Extract the (X, Y) coordinate from the center of the cell holding the provided text.  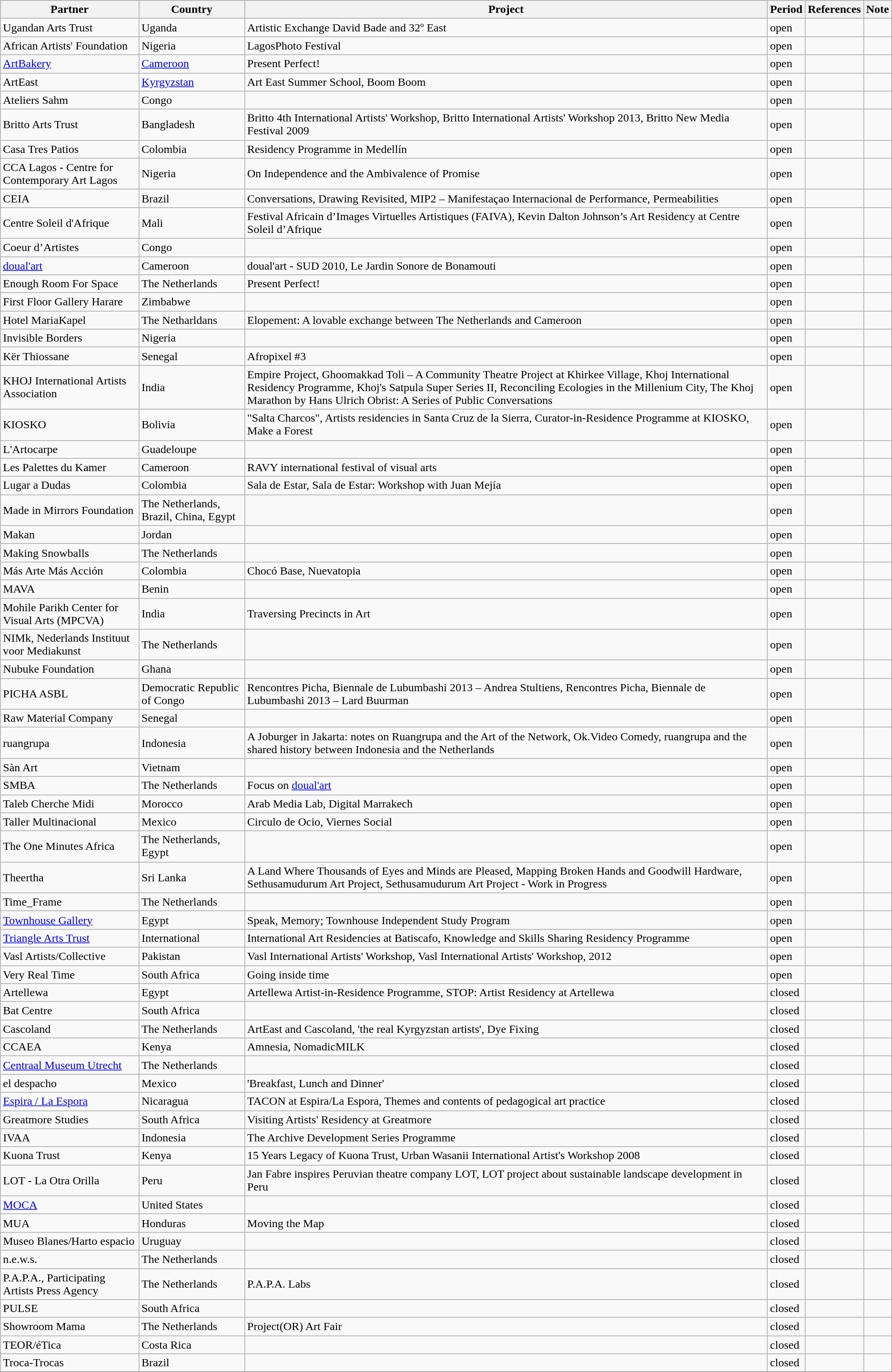
Traversing Precincts in Art (506, 614)
doual'art (70, 265)
United States (192, 1205)
Townhouse Gallery (70, 920)
Kër Thiossane (70, 356)
Sàn Art (70, 767)
Bolivia (192, 425)
Afropixel #3 (506, 356)
Art East Summer School, Boom Boom (506, 82)
Greatmore Studies (70, 1120)
Troca-Trocas (70, 1363)
Más Arte Más Acción (70, 571)
Uruguay (192, 1241)
Costa Rica (192, 1345)
Chocó Base, Nuevatopia (506, 571)
Ghana (192, 669)
On Independence and the Ambivalence of Promise (506, 173)
RAVY international festival of visual arts (506, 467)
Cascoland (70, 1029)
TACON at Espira/La Espora, Themes and contents of pedagogical art practice (506, 1101)
Mohile Parikh Center for Visual Arts (MPCVA) (70, 614)
Theertha (70, 878)
The Netherlands, Brazil, China, Egypt (192, 510)
Note (878, 10)
'Breakfast, Lunch and Dinner' (506, 1083)
IVAA (70, 1138)
Kyrgyzstan (192, 82)
Showroom Mama (70, 1327)
Going inside time (506, 974)
Very Real Time (70, 974)
Focus on doual'art (506, 786)
Conversations, Drawing Revisited, MIP2 – Manifestaçao Internacional de Performance, Permeabilities (506, 198)
Jan Fabre inspires Peruvian theatre company LOT, LOT project about sustainable landscape development in Peru (506, 1180)
Britto Arts Trust (70, 125)
Makan (70, 535)
Making Snowballs (70, 553)
Casa Tres Patios (70, 149)
Pakistan (192, 956)
Partner (70, 10)
MAVA (70, 589)
NIMk, Nederlands Instituut voor Mediakunst (70, 645)
Sri Lanka (192, 878)
Vasl Artists/Collective (70, 956)
Coeur d’Artistes (70, 247)
Raw Material Company (70, 718)
Britto 4th International Artists' Workshop, Britto International Artists' Workshop 2013, Britto New Media Festival 2009 (506, 125)
Lugar a Dudas (70, 485)
Zimbabwe (192, 302)
Artellewa (70, 993)
"Salta Charcos", Artists residencies in Santa Cruz de la Sierra, Curator-in-Residence Programme at KIOSKO, Make a Forest (506, 425)
Morocco (192, 804)
Democratic Republic of Congo (192, 694)
The Archive Development Series Programme (506, 1138)
Enough Room For Space (70, 284)
Speak, Memory; Townhouse Independent Study Program (506, 920)
MOCA (70, 1205)
Guadeloupe (192, 449)
Mali (192, 223)
Hotel MariaKapel (70, 320)
Residency Programme in Medellín (506, 149)
Circulo de Ocio, Viernes Social (506, 822)
Honduras (192, 1223)
ArtEast and Cascoland, 'the real Kyrgyzstan artists', Dye Fixing (506, 1029)
Made in Mirrors Foundation (70, 510)
Bangladesh (192, 125)
Nubuke Foundation (70, 669)
Ugandan Arts Trust (70, 28)
Centraal Museum Utrecht (70, 1065)
n.e.w.s. (70, 1259)
Visiting Artists' Residency at Greatmore (506, 1120)
Rencontres Picha, Biennale de Lubumbashi 2013 – Andrea Stultiens, Rencontres Picha, Biennale de Lubumbashi 2013 – Lard Buurman (506, 694)
The Netharldans (192, 320)
L'Artocarpe (70, 449)
Museo Blanes/Harto espacio (70, 1241)
Bat Centre (70, 1011)
Ateliers Sahm (70, 100)
PICHA ASBL (70, 694)
doual'art - SUD 2010, Le Jardin Sonore de Bonamouti (506, 265)
Espira / La Espora (70, 1101)
First Floor Gallery Harare (70, 302)
Sala de Estar, Sala de Estar: Workshop with Juan Mejía (506, 485)
Country (192, 10)
PULSE (70, 1309)
Moving the Map (506, 1223)
ruangrupa (70, 743)
Vietnam (192, 767)
The Netherlands, Egypt (192, 846)
LOT - La Otra Orilla (70, 1180)
Taleb Cherche Midi (70, 804)
Period (786, 10)
P.A.P.A., Participating Artists Press Agency (70, 1283)
Centre Soleil d'Afrique (70, 223)
Time_Frame (70, 902)
Elopement: A lovable exchange between The Netherlands and Cameroon (506, 320)
el despacho (70, 1083)
Jordan (192, 535)
Benin (192, 589)
International (192, 938)
CEIA (70, 198)
Festival Africain d’Images Virtuelles Artistiques (FAIVA), Kevin Dalton Johnson’s Art Residency at Centre Soleil d’Afrique (506, 223)
ArtBakery (70, 64)
References (835, 10)
Invisible Borders (70, 338)
MUA (70, 1223)
Artellewa Artist-in-Residence Programme, STOP: Artist Residency at Artellewa (506, 993)
Vasl International Artists' Workshop, Vasl International Artists' Workshop, 2012 (506, 956)
Triangle Arts Trust (70, 938)
ArtEast (70, 82)
Arab Media Lab, Digital Marrakech (506, 804)
P.A.P.A. Labs (506, 1283)
Artistic Exchange David Bade and 32º East (506, 28)
CCAEA (70, 1047)
Project(OR) Art Fair (506, 1327)
Peru (192, 1180)
Uganda (192, 28)
SMBA (70, 786)
15 Years Legacy of Kuona Trust, Urban Wasanii International Artist's Workshop 2008 (506, 1156)
Taller Multinacional (70, 822)
International Art Residencies at Batiscafo, Knowledge and Skills Sharing Residency Programme (506, 938)
LagosPhoto Festival (506, 46)
KIOSKO (70, 425)
African Artists' Foundation (70, 46)
Project (506, 10)
Les Palettes du Kamer (70, 467)
Kuona Trust (70, 1156)
KHOJ International Artists Association (70, 387)
Amnesia, NomadicMILK (506, 1047)
TEOR/éTica (70, 1345)
CCA Lagos - Centre for Contemporary Art Lagos (70, 173)
The One Minutes Africa (70, 846)
Nicaragua (192, 1101)
